Detect which cell encompasses the target text, then output its [x, y] center coordinate. 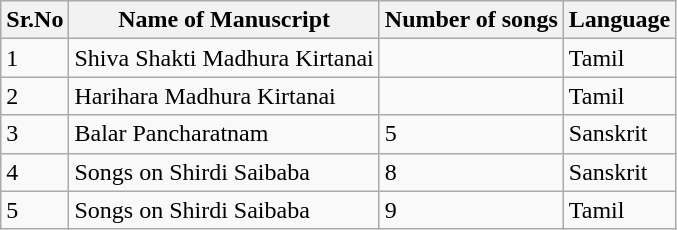
1 [35, 58]
Harihara Madhura Kirtanai [224, 96]
Name of Manuscript [224, 20]
8 [471, 172]
Sr.No [35, 20]
3 [35, 134]
9 [471, 210]
Language [619, 20]
Number of songs [471, 20]
2 [35, 96]
Balar Pancharatnam [224, 134]
4 [35, 172]
Shiva Shakti Madhura Kirtanai [224, 58]
